Find where the given text appears and provide that cell's center as [X, Y] coordinate. 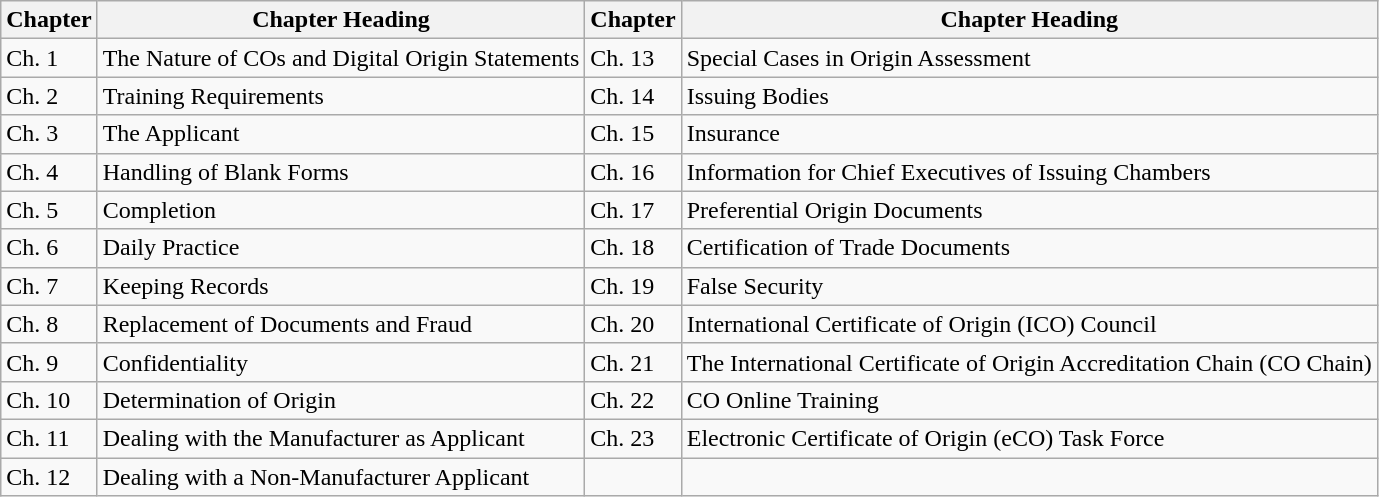
International Certificate of Origin (ICO) Council [1029, 324]
Keeping Records [341, 286]
Ch. 10 [49, 400]
Ch. 20 [633, 324]
Ch. 4 [49, 172]
The International Certificate of Origin Accreditation Chain (CO Chain) [1029, 362]
Ch. 21 [633, 362]
Ch. 8 [49, 324]
CO Online Training [1029, 400]
Training Requirements [341, 96]
Dealing with a Non-Manufacturer Applicant [341, 477]
Ch. 22 [633, 400]
Ch. 7 [49, 286]
Ch. 12 [49, 477]
Handling of Blank Forms [341, 172]
Ch. 6 [49, 248]
Ch. 11 [49, 438]
Electronic Certificate of Origin (eCO) Task Force [1029, 438]
Ch. 14 [633, 96]
Ch. 15 [633, 134]
Information for Chief Executives of Issuing Chambers [1029, 172]
Completion [341, 210]
Ch. 13 [633, 58]
Replacement of Documents and Fraud [341, 324]
Dealing with the Manufacturer as Applicant [341, 438]
The Applicant [341, 134]
Ch. 17 [633, 210]
Issuing Bodies [1029, 96]
Ch. 16 [633, 172]
Daily Practice [341, 248]
Insurance [1029, 134]
False Security [1029, 286]
Ch. 2 [49, 96]
Determination of Origin [341, 400]
Ch. 9 [49, 362]
Preferential Origin Documents [1029, 210]
Special Cases in Origin Assessment [1029, 58]
Ch. 18 [633, 248]
Confidentiality [341, 362]
Ch. 3 [49, 134]
Ch. 1 [49, 58]
Ch. 5 [49, 210]
Ch. 23 [633, 438]
The Nature of COs and Digital Origin Statements [341, 58]
Ch. 19 [633, 286]
Certification of Trade Documents [1029, 248]
